Return (x, y) of the center of cell containing provided text 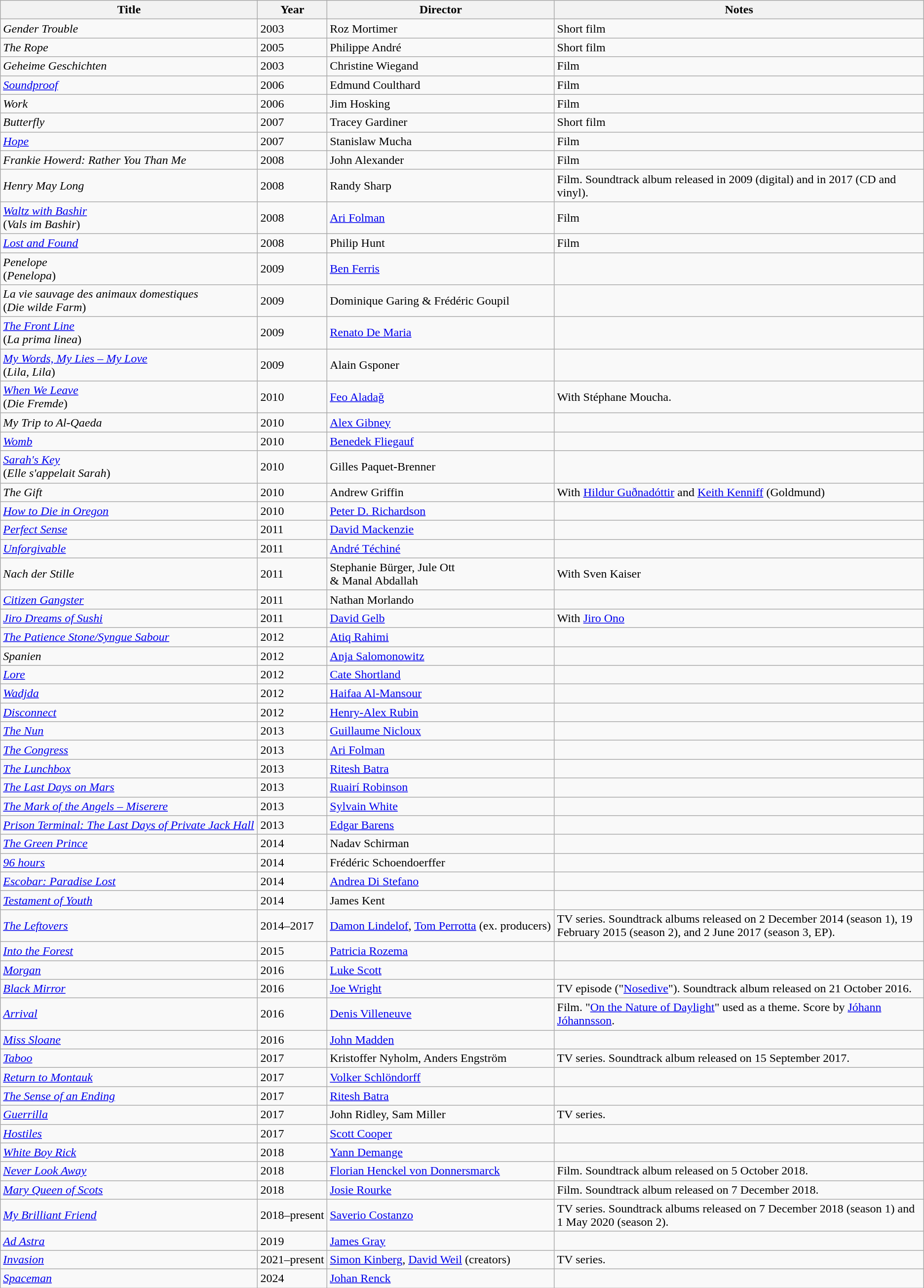
Haifaa Al-Mansour (441, 694)
Damon Lindelof, Tom Perrotta (ex. producers) (441, 925)
Anja Salomonowitz (441, 656)
Film. Soundtrack album released on 7 December 2018. (739, 1190)
Director (441, 10)
The Leftovers (129, 925)
Randy Sharp (441, 186)
Spaceman (129, 1278)
96 hours (129, 862)
TV episode ("Nosedive"). Soundtrack album released on 21 October 2016. (739, 989)
The Sense of an Ending (129, 1096)
White Boy Rick (129, 1152)
Philip Hunt (441, 243)
Peter D. Richardson (441, 511)
Cate Shortland (441, 675)
Atiq Rahimi (441, 637)
James Gray (441, 1241)
Josie Rourke (441, 1190)
Lore (129, 675)
The Front Line(La prima linea) (129, 333)
Frankie Howerd: Rather You Than Me (129, 160)
2024 (292, 1278)
Ad Astra (129, 1241)
Notes (739, 10)
Film. "On the Nature of Daylight" used as a theme. Score by Jóhann Jóhannsson. (739, 1014)
2015 (292, 951)
Saverio Costanzo (441, 1215)
Unforgivable (129, 548)
My Brilliant Friend (129, 1215)
Testament of Youth (129, 900)
Lost and Found (129, 243)
Alex Gibney (441, 423)
Tracey Gardiner (441, 122)
Joe Wright (441, 989)
Citizen Gangster (129, 599)
Taboo (129, 1058)
Morgan (129, 970)
Return to Montauk (129, 1077)
With Stéphane Moucha. (739, 397)
Scott Cooper (441, 1133)
Nach der Stille (129, 574)
Invasion (129, 1259)
Spanien (129, 656)
Ruairí Robinson (441, 787)
Roz Mortimer (441, 29)
Perfect Sense (129, 530)
Philippe André (441, 47)
2018–present (292, 1215)
Never Look Away (129, 1171)
Nathan Morlando (441, 599)
The Nun (129, 731)
Patricia Rozema (441, 951)
Benedek Fliegauf (441, 441)
Kristoffer Nyholm, Anders Engström (441, 1058)
John Alexander (441, 160)
Disconnect (129, 712)
Andrea Di Stefano (441, 881)
Edgar Barens (441, 825)
2021–present (292, 1259)
Geheime Geschichten (129, 66)
The Last Days on Mars (129, 787)
Yann Demange (441, 1152)
When We Leave(Die Fremde) (129, 397)
Film. Soundtrack album released on 5 October 2018. (739, 1171)
Gilles Paquet-Brenner (441, 467)
My Words, My Lies – My Love(Lila, Lila) (129, 365)
Womb (129, 441)
Johan Renck (441, 1278)
Jiro Dreams of Sushi (129, 618)
Andrew Griffin (441, 492)
Jim Hosking (441, 104)
The Congress (129, 750)
Simon Kinberg, David Weil (creators) (441, 1259)
Ben Ferris (441, 269)
Denis Villeneuve (441, 1014)
Stephanie Bürger, Jule Ott& Manal Abdallah (441, 574)
David Mackenzie (441, 530)
Henry-Alex Rubin (441, 712)
Guillaume Nicloux (441, 731)
The Mark of the Angels – Miserere (129, 806)
Penelope(Penelopa) (129, 269)
André Téchiné (441, 548)
TV series. Soundtrack albums released on 2 December 2014 (season 1), 19 February 2015 (season 2), and 2 June 2017 (season 3, EP). (739, 925)
Into the Forest (129, 951)
Mary Queen of Scots (129, 1190)
David Gelb (441, 618)
Frédéric Schoendoerffer (441, 862)
Black Mirror (129, 989)
La vie sauvage des animaux domestiques(Die wilde Farm) (129, 301)
Christine Wiegand (441, 66)
With Sven Kaiser (739, 574)
Henry May Long (129, 186)
Florian Henckel von Donnersmarck (441, 1171)
2019 (292, 1241)
Wadjda (129, 694)
The Lunchbox (129, 769)
The Green Prince (129, 844)
John Madden (441, 1040)
Sylvain White (441, 806)
Edmund Coulthard (441, 85)
Hostiles (129, 1133)
The Gift (129, 492)
TV series. Soundtrack album released on 15 September 2017. (739, 1058)
Dominique Garing & Frédéric Goupil (441, 301)
Volker Schlöndorff (441, 1077)
With Hildur Guðnadóttir and Keith Kenniff (Goldmund) (739, 492)
Sarah's Key(Elle s'appelait Sarah) (129, 467)
Butterfly (129, 122)
Soundproof (129, 85)
Nadav Schirman (441, 844)
Title (129, 10)
Waltz with Bashir(Vals im Bashir) (129, 217)
Alain Gsponer (441, 365)
Miss Sloane (129, 1040)
John Ridley, Sam Miller (441, 1115)
The Rope (129, 47)
TV series. Soundtrack albums released on 7 December 2018 (season 1) and 1 May 2020 (season 2). (739, 1215)
2005 (292, 47)
Prison Terminal: The Last Days of Private Jack Hall (129, 825)
Year (292, 10)
How to Die in Oregon (129, 511)
Feo Aladağ (441, 397)
Luke Scott (441, 970)
Hope (129, 141)
Gender Trouble (129, 29)
Work (129, 104)
Guerrilla (129, 1115)
Escobar: Paradise Lost (129, 881)
Stanislaw Mucha (441, 141)
The Patience Stone/Syngue Sabour (129, 637)
Renato De Maria (441, 333)
2014–2017 (292, 925)
James Kent (441, 900)
Film. Soundtrack album released in 2009 (digital) and in 2017 (CD and vinyl). (739, 186)
With Jiro Ono (739, 618)
My Trip to Al-Qaeda (129, 423)
Arrival (129, 1014)
